Capture the cell that displays the provided text and extract its (x, y) central coordinate. 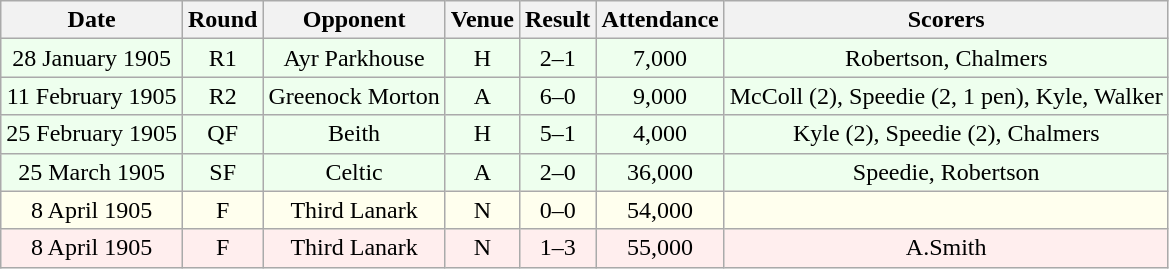
0–0 (557, 210)
36,000 (660, 172)
2–0 (557, 172)
1–3 (557, 248)
R2 (222, 96)
Attendance (660, 20)
A.Smith (946, 248)
R1 (222, 58)
McColl (2), Speedie (2, 1 pen), Kyle, Walker (946, 96)
11 February 1905 (92, 96)
Round (222, 20)
55,000 (660, 248)
Scorers (946, 20)
Opponent (354, 20)
9,000 (660, 96)
Beith (354, 134)
Ayr Parkhouse (354, 58)
Kyle (2), Speedie (2), Chalmers (946, 134)
Robertson, Chalmers (946, 58)
Celtic (354, 172)
28 January 1905 (92, 58)
25 February 1905 (92, 134)
5–1 (557, 134)
Speedie, Robertson (946, 172)
SF (222, 172)
QF (222, 134)
7,000 (660, 58)
2–1 (557, 58)
4,000 (660, 134)
Venue (482, 20)
25 March 1905 (92, 172)
Greenock Morton (354, 96)
54,000 (660, 210)
Result (557, 20)
Date (92, 20)
6–0 (557, 96)
